Determine the (X, Y) coordinate at the center of the cell enclosing the given text.  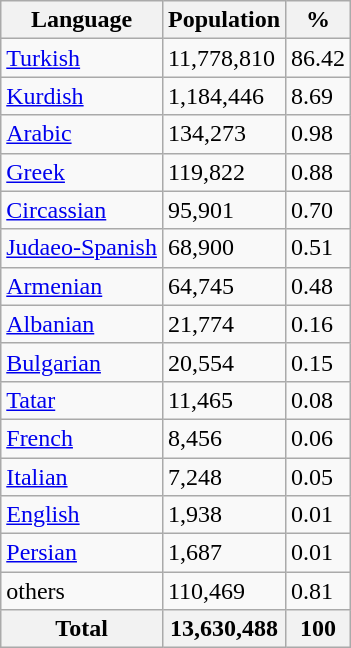
20,554 (224, 362)
95,901 (224, 210)
Italian (82, 477)
0.15 (318, 362)
0.06 (318, 438)
Turkish (82, 58)
0.05 (318, 477)
21,774 (224, 324)
0.81 (318, 591)
13,630,488 (224, 629)
119,822 (224, 172)
French (82, 438)
Albanian (82, 324)
others (82, 591)
0.98 (318, 134)
11,465 (224, 400)
1,687 (224, 553)
% (318, 20)
100 (318, 629)
English (82, 515)
110,469 (224, 591)
8,456 (224, 438)
Circassian (82, 210)
7,248 (224, 477)
Tatar (82, 400)
0.88 (318, 172)
0.70 (318, 210)
0.51 (318, 248)
1,184,446 (224, 96)
8.69 (318, 96)
86.42 (318, 58)
Judaeo-Spanish (82, 248)
Total (82, 629)
0.16 (318, 324)
0.48 (318, 286)
Population (224, 20)
Greek (82, 172)
0.08 (318, 400)
Language (82, 20)
134,273 (224, 134)
1,938 (224, 515)
11,778,810 (224, 58)
Armenian (82, 286)
64,745 (224, 286)
Kurdish (82, 96)
68,900 (224, 248)
Persian (82, 553)
Arabic (82, 134)
Bulgarian (82, 362)
